For the text-containing cell, return its midpoint in [X, Y] coordinate format. 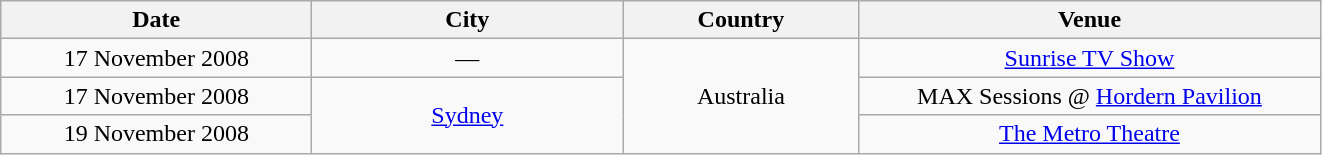
19 November 2008 [156, 134]
The Metro Theatre [1090, 134]
Sunrise TV Show [1090, 58]
Australia [741, 96]
— [468, 58]
Sydney [468, 115]
MAX Sessions @ Hordern Pavilion [1090, 96]
Country [741, 20]
City [468, 20]
Date [156, 20]
Venue [1090, 20]
